Return (X, Y) of the center of cell containing provided text 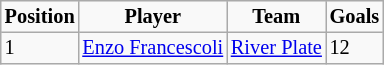
River Plate (276, 48)
Position (40, 17)
Enzo Francescoli (152, 48)
Player (152, 17)
1 (40, 48)
12 (354, 48)
Goals (354, 17)
Team (276, 17)
